Return [x, y] of the center of cell containing provided text 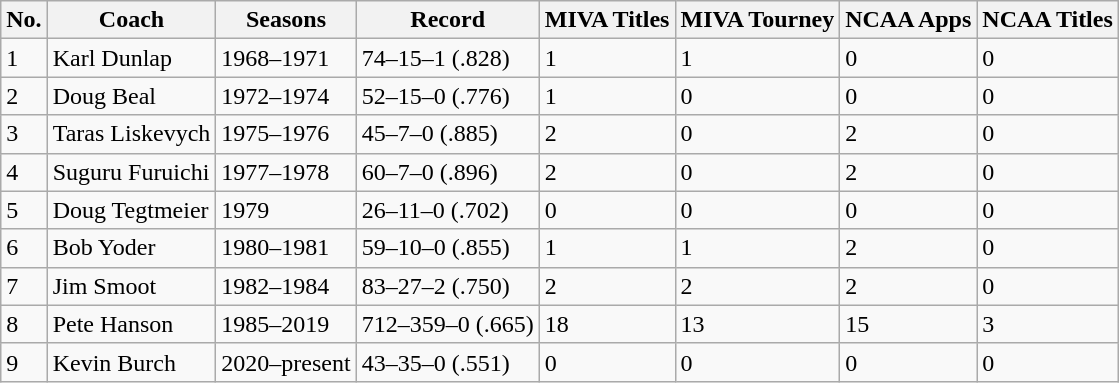
Pete Hanson [132, 324]
7 [24, 286]
4 [24, 172]
NCAA Titles [1048, 20]
1980–1981 [286, 248]
Bob Yoder [132, 248]
45–7–0 (.885) [448, 134]
26–11–0 (.702) [448, 210]
Kevin Burch [132, 362]
MIVA Titles [607, 20]
Record [448, 20]
1979 [286, 210]
1977–1978 [286, 172]
1982–1984 [286, 286]
NCAA Apps [908, 20]
Suguru Furuichi [132, 172]
43–35–0 (.551) [448, 362]
60–7–0 (.896) [448, 172]
13 [758, 324]
83–27–2 (.750) [448, 286]
Coach [132, 20]
1972–1974 [286, 96]
15 [908, 324]
Doug Beal [132, 96]
712–359–0 (.665) [448, 324]
6 [24, 248]
5 [24, 210]
No. [24, 20]
52–15–0 (.776) [448, 96]
Jim Smoot [132, 286]
1968–1971 [286, 58]
1975–1976 [286, 134]
59–10–0 (.855) [448, 248]
74–15–1 (.828) [448, 58]
9 [24, 362]
8 [24, 324]
2020–present [286, 362]
1985–2019 [286, 324]
18 [607, 324]
Doug Tegtmeier [132, 210]
Karl Dunlap [132, 58]
MIVA Tourney [758, 20]
Seasons [286, 20]
Taras Liskevych [132, 134]
